For the text-containing cell, return its midpoint in (x, y) coordinate format. 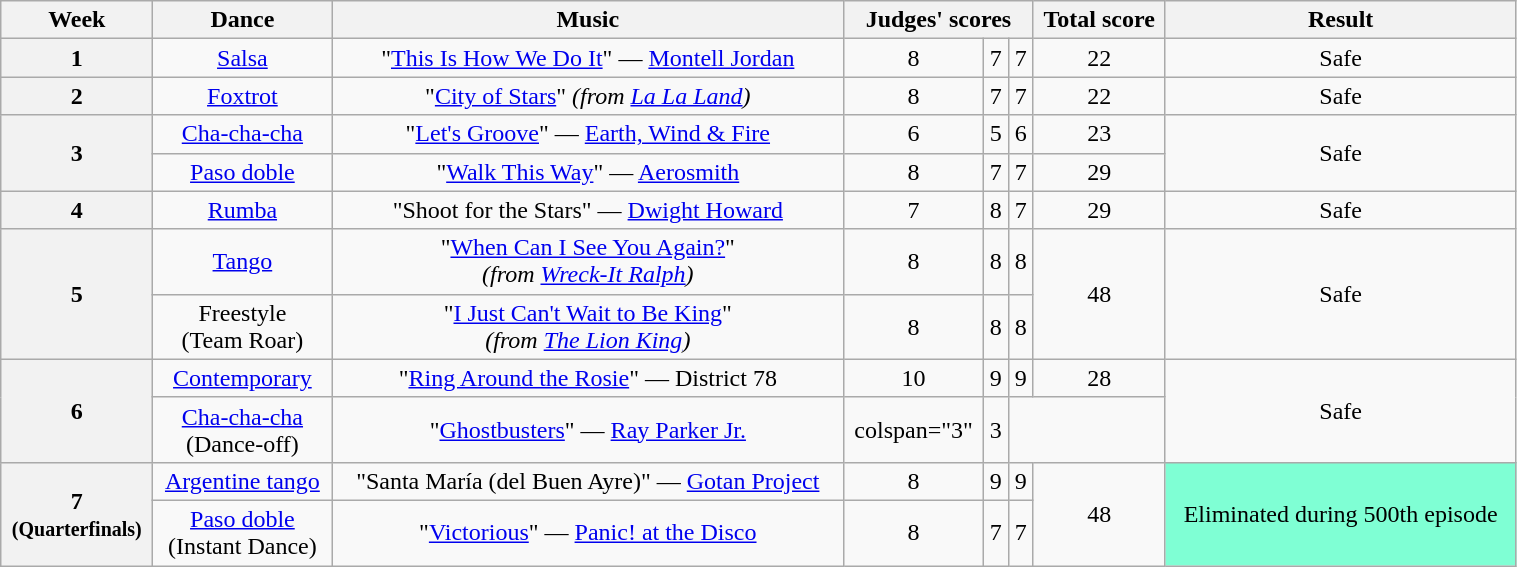
colspan="3" (914, 430)
2 (77, 96)
Paso doble(Instant Dance) (242, 532)
"When Can I See You Again?"(from Wreck-It Ralph) (588, 262)
Total score (1099, 20)
"Ghostbusters" — Ray Parker Jr. (588, 430)
Freestyle(Team Roar) (242, 326)
"Walk This Way" — Aerosmith (588, 172)
Judges' scores (938, 20)
Contemporary (242, 378)
"Santa María (del Buen Ayre)" — Gotan Project (588, 481)
"Victorious" — Panic! at the Disco (588, 532)
"Let's Groove" — Earth, Wind & Fire (588, 134)
10 (914, 378)
Result (1340, 20)
"City of Stars" (from La La Land) (588, 96)
"Ring Around the Rosie" — District 78 (588, 378)
23 (1099, 134)
7(Quarterfinals) (77, 514)
Week (77, 20)
Eliminated during 500th episode (1340, 514)
Tango (242, 262)
"This Is How We Do It" — Montell Jordan (588, 58)
Paso doble (242, 172)
4 (77, 210)
Salsa (242, 58)
"Shoot for the Stars" — Dwight Howard (588, 210)
Music (588, 20)
Foxtrot (242, 96)
Cha-cha-cha(Dance-off) (242, 430)
Rumba (242, 210)
Cha-cha-cha (242, 134)
"I Just Can't Wait to Be King"(from The Lion King) (588, 326)
1 (77, 58)
Dance (242, 20)
Argentine tango (242, 481)
28 (1099, 378)
